Provide the (X, Y) coordinate of the cell's center where the given text is located.  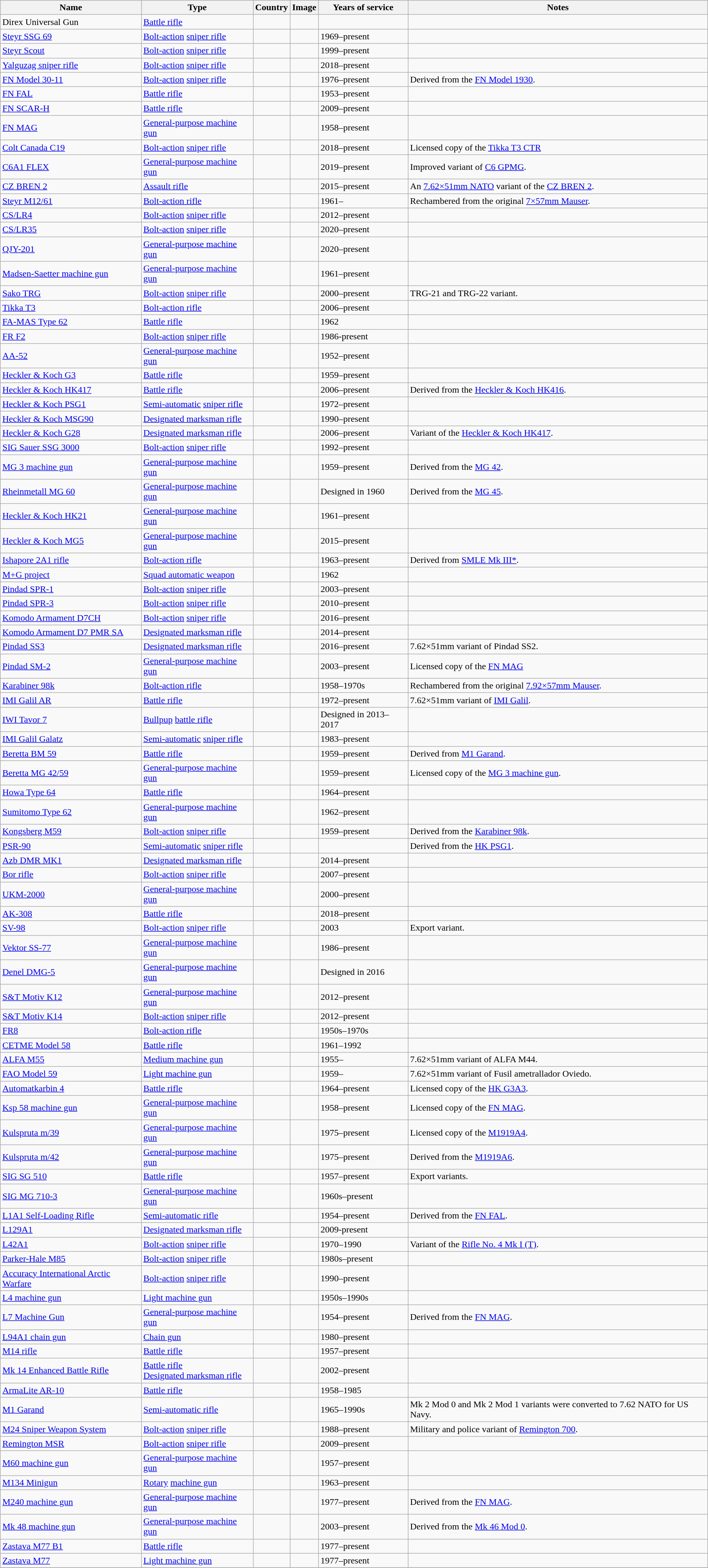
Derived from the M1919A6. (558, 1157)
Derived from the HK PSG1. (558, 846)
CS/LR4 (71, 215)
FN FAL (71, 94)
Steyr Scout (71, 51)
Derived from the MG 42. (558, 467)
1980s–present (363, 1259)
1959– (363, 1074)
1958–1970s (363, 685)
Mk 2 Mod 0 and Mk 2 Mod 1 variants were converted to 7.62 NATO for US Navy. (558, 1409)
Rechambered from the original 7.92×57mm Mauser. (558, 685)
Heckler & Koch PSG1 (71, 404)
Derived from M1 Garand. (558, 753)
Kulspruta m/39 (71, 1133)
Steyr SSG 69 (71, 36)
Derived from SMLE Mk III*. (558, 560)
Medium machine gun (197, 1060)
7.62×51mm variant of IMI Galil. (558, 700)
Chain gun (197, 1336)
PSR-90 (71, 846)
Type (197, 8)
2002–present (363, 1371)
L4 machine gun (71, 1298)
1980–present (363, 1336)
Squad automatic weapon (197, 575)
Derived from the Mk 46 Mod 0. (558, 1527)
IWI Tavor 7 (71, 720)
Heckler & Koch MSG90 (71, 418)
Years of service (363, 8)
Licensed copy of the MG 3 machine gun. (558, 773)
CZ BREN 2 (71, 186)
Karabiner 98k (71, 685)
1970–1990 (363, 1244)
S&T Motiv K12 (71, 996)
Derived from the Karabiner 98k. (558, 831)
1969–present (363, 36)
CS/LR35 (71, 230)
7.62×51mm variant of Pindad SS2. (558, 646)
Derived from the MG 45. (558, 492)
1950s–1970s (363, 1030)
1965–1990s (363, 1409)
Colt Canada C19 (71, 147)
FA-MAS Type 62 (71, 322)
2009-present (363, 1230)
Beretta BM 59 (71, 753)
Rechambered from the original 7×57mm Mauser. (558, 201)
M+G project (71, 575)
Country (272, 8)
Kongsberg M59 (71, 831)
Heckler & Koch HK21 (71, 516)
Export variants. (558, 1176)
1960s–present (363, 1196)
1953–present (363, 94)
Madsen-Saetter machine gun (71, 274)
C6A1 FLEX (71, 166)
Direx Universal Gun (71, 22)
Accuracy International Arctic Warfare (71, 1278)
Variant of the Rifle No. 4 Mk I (T). (558, 1244)
1961–1992 (363, 1045)
L1A1 Self-Loading Rifle (71, 1215)
Howa Type 64 (71, 793)
Improved variant of C6 GPMG. (558, 166)
1976–present (363, 79)
Military and police variant of Remington 700. (558, 1429)
Komodo Armament D7CH (71, 618)
Yalguzag sniper rifle (71, 65)
1961– (363, 201)
Derived from the FN Model 1930. (558, 79)
FR F2 (71, 336)
Assault rifle (197, 186)
2003 (363, 928)
M240 machine gun (71, 1502)
L42A1 (71, 1244)
1988–present (363, 1429)
M1 Garand (71, 1409)
AA-52 (71, 356)
Heckler & Koch G28 (71, 433)
Pindad SPR-1 (71, 589)
CETME Model 58 (71, 1045)
1986-present (363, 336)
Licensed copy of the Tikka T3 CTR (558, 147)
Licensed copy of the FN MAG (558, 666)
7.62×51mm variant of Fusil ametrallador Oviedo. (558, 1074)
Zastava M77 (71, 1560)
Pindad SS3 (71, 646)
Mk 14 Enhanced Battle Rifle (71, 1371)
S&T Motiv K14 (71, 1016)
Licensed copy of the M1919A4. (558, 1133)
7.62×51mm variant of ALFA M44. (558, 1060)
ArmaLite AR-10 (71, 1390)
FN Model 30-11 (71, 79)
Designed in 2013–2017 (363, 720)
Heckler & Koch G3 (71, 375)
SV-98 (71, 928)
Name (71, 8)
Licensed copy of the HK G3A3. (558, 1088)
ALFA M55 (71, 1060)
Derived from the FN FAL. (558, 1215)
Bullpup battle rifle (197, 720)
Sako TRG (71, 293)
1962–present (363, 812)
Designed in 2016 (363, 972)
1950s–1990s (363, 1298)
Heckler & Koch HK417 (71, 390)
Zastava M77 B1 (71, 1546)
Derived from the Heckler & Koch HK416. (558, 390)
Automatkarbin 4 (71, 1088)
FN MAG (71, 128)
M134 Minigun (71, 1483)
Export variant. (558, 928)
Rheinmetall MG 60 (71, 492)
Notes (558, 8)
1952–present (363, 356)
Designed in 1960 (363, 492)
Azb DMR MK1 (71, 860)
Heckler & Koch MG5 (71, 541)
M24 Sniper Weapon System (71, 1429)
Kulspruta m/42 (71, 1157)
FN SCAR-H (71, 108)
Vektor SS-77 (71, 947)
Komodo Armament D7 PMR SA (71, 632)
SIG Sauer SSG 3000 (71, 447)
Battle rifleDesignated marksman rifle (197, 1371)
IMI Galil AR (71, 700)
UKM-2000 (71, 894)
FAO Model 59 (71, 1074)
Image (304, 8)
Beretta MG 42/59 (71, 773)
Variant of the Heckler & Koch HK417. (558, 433)
Remington MSR (71, 1444)
M60 machine gun (71, 1463)
2007–present (363, 875)
Pindad SPR-3 (71, 603)
1992–present (363, 447)
MG 3 machine gun (71, 467)
Rotary machine gun (197, 1483)
Tikka T3 (71, 308)
Licensed copy of the FN MAG. (558, 1108)
1955– (363, 1060)
IMI Galil Galatz (71, 739)
TRG-21 and TRG-22 variant. (558, 293)
2010–present (363, 603)
QJY-201 (71, 249)
Denel DMG-5 (71, 972)
Ishapore 2A1 rifle (71, 560)
L129A1 (71, 1230)
L94A1 chain gun (71, 1336)
Sumitomo Type 62 (71, 812)
2019–present (363, 166)
SIG SG 510 (71, 1176)
L7 Machine Gun (71, 1317)
1999–present (363, 51)
Bor rifle (71, 875)
Parker-Hale M85 (71, 1259)
Ksp 58 machine gun (71, 1108)
SIG MG 710-3 (71, 1196)
Steyr M12/61 (71, 201)
1986–present (363, 947)
1958–1985 (363, 1390)
Pindad SM-2 (71, 666)
FR8 (71, 1030)
An 7.62×51mm NATO variant of the CZ BREN 2. (558, 186)
AK-308 (71, 914)
1983–present (363, 739)
M14 rifle (71, 1351)
Mk 48 machine gun (71, 1527)
